Return the (x, y) coordinate for the center point of the cell that contains the specified text.  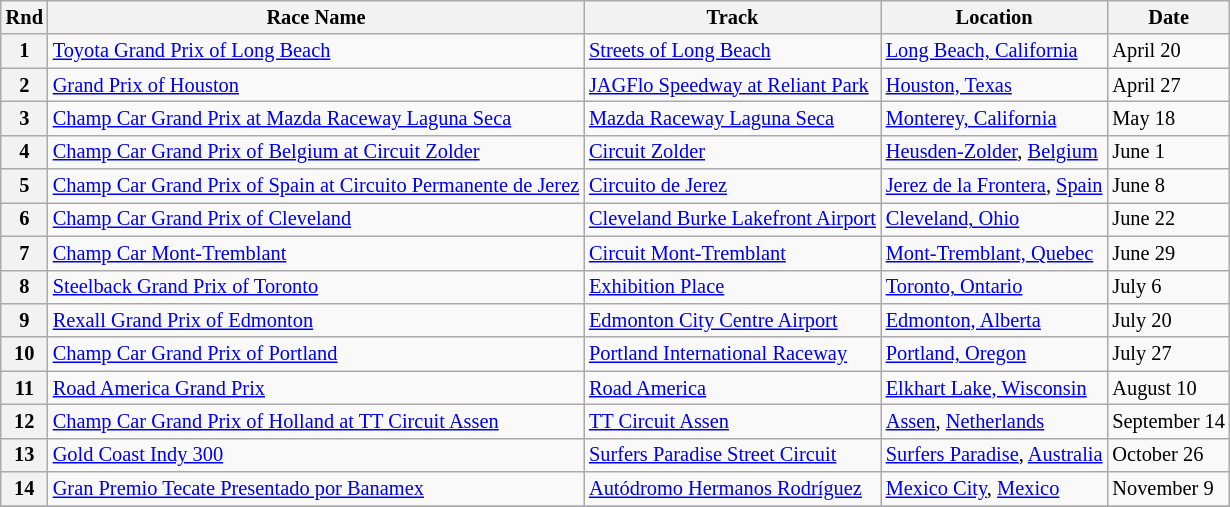
6 (24, 219)
Mont-Tremblant, Quebec (994, 253)
Mexico City, Mexico (994, 489)
JAGFlo Speedway at Reliant Park (732, 85)
Surfers Paradise, Australia (994, 455)
12 (24, 421)
June 8 (1168, 186)
November 9 (1168, 489)
9 (24, 320)
Edmonton City Centre Airport (732, 320)
Monterey, California (994, 118)
Assen, Netherlands (994, 421)
Champ Car Grand Prix of Cleveland (316, 219)
Circuito de Jerez (732, 186)
June 22 (1168, 219)
June 29 (1168, 253)
April 27 (1168, 85)
Cleveland, Ohio (994, 219)
13 (24, 455)
Heusden-Zolder, Belgium (994, 152)
Circuit Mont-Tremblant (732, 253)
1 (24, 51)
Streets of Long Beach (732, 51)
14 (24, 489)
Road America Grand Prix (316, 388)
Circuit Zolder (732, 152)
July 20 (1168, 320)
11 (24, 388)
Rnd (24, 17)
Mazda Raceway Laguna Seca (732, 118)
Race Name (316, 17)
August 10 (1168, 388)
Cleveland Burke Lakefront Airport (732, 219)
Champ Car Mont-Tremblant (316, 253)
May 18 (1168, 118)
8 (24, 287)
September 14 (1168, 421)
Champ Car Grand Prix of Belgium at Circuit Zolder (316, 152)
Champ Car Grand Prix at Mazda Raceway Laguna Seca (316, 118)
Edmonton, Alberta (994, 320)
Champ Car Grand Prix of Spain at Circuito Permanente de Jerez (316, 186)
Champ Car Grand Prix of Portland (316, 354)
Road America (732, 388)
Elkhart Lake, Wisconsin (994, 388)
Track (732, 17)
5 (24, 186)
2 (24, 85)
Long Beach, California (994, 51)
April 20 (1168, 51)
Autódromo Hermanos Rodríguez (732, 489)
Portland International Raceway (732, 354)
3 (24, 118)
Portland, Oregon (994, 354)
Rexall Grand Prix of Edmonton (316, 320)
Steelback Grand Prix of Toronto (316, 287)
Gran Premio Tecate Presentado por Banamex (316, 489)
4 (24, 152)
TT Circuit Assen (732, 421)
Houston, Texas (994, 85)
7 (24, 253)
July 27 (1168, 354)
Jerez de la Frontera, Spain (994, 186)
Surfers Paradise Street Circuit (732, 455)
Toyota Grand Prix of Long Beach (316, 51)
10 (24, 354)
October 26 (1168, 455)
Gold Coast Indy 300 (316, 455)
June 1 (1168, 152)
Location (994, 17)
Date (1168, 17)
July 6 (1168, 287)
Toronto, Ontario (994, 287)
Exhibition Place (732, 287)
Champ Car Grand Prix of Holland at TT Circuit Assen (316, 421)
Grand Prix of Houston (316, 85)
